Determine the (x, y) coordinate at the center of the cell enclosing the given text.  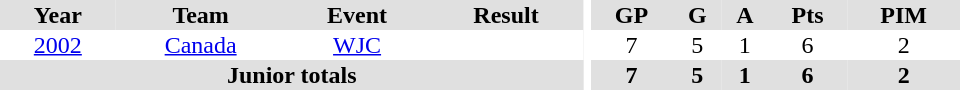
Event (358, 15)
Result (506, 15)
Year (58, 15)
Team (201, 15)
Canada (201, 45)
A (745, 15)
GP (631, 15)
Junior totals (292, 75)
G (698, 15)
WJC (358, 45)
PIM (904, 15)
2002 (58, 45)
Pts (808, 15)
